Provide the [X, Y] coordinate of the cell's center where the given text is located.  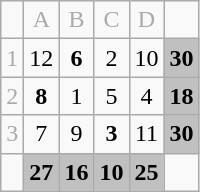
4 [146, 96]
6 [76, 58]
A [42, 20]
D [146, 20]
27 [42, 172]
C [112, 20]
B [76, 20]
18 [182, 96]
9 [76, 134]
12 [42, 58]
16 [76, 172]
5 [112, 96]
7 [42, 134]
8 [42, 96]
11 [146, 134]
25 [146, 172]
